Return [X, Y] of the center of cell containing provided text 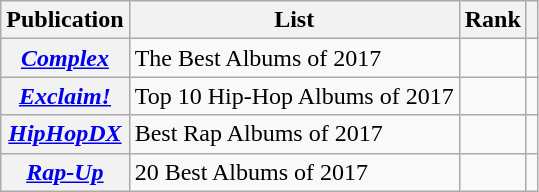
Publication [65, 20]
The Best Albums of 2017 [294, 58]
Top 10 Hip-Hop Albums of 2017 [294, 96]
List [294, 20]
Exclaim! [65, 96]
HipHopDX [65, 134]
20 Best Albums of 2017 [294, 172]
Rap-Up [65, 172]
Best Rap Albums of 2017 [294, 134]
Rank [492, 20]
Complex [65, 58]
